Return [x, y] of the center of cell containing provided text 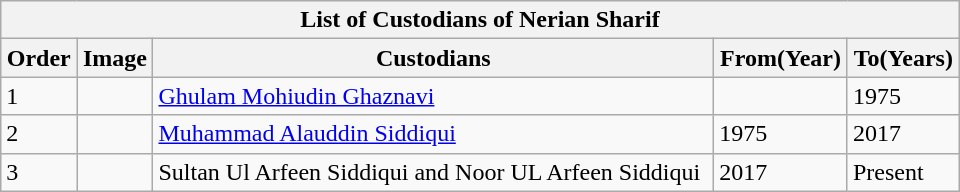
List of Custodians of Nerian Sharif [480, 20]
2 [39, 134]
To(Years) [903, 58]
Present [903, 172]
From(Year) [781, 58]
Image [115, 58]
Ghulam Mohiudin Ghaznavi [434, 96]
Order [39, 58]
1 [39, 96]
Custodians [434, 58]
3 [39, 172]
Muhammad Alauddin Siddiqui [434, 134]
Sultan Ul Arfeen Siddiqui and Noor UL Arfeen Siddiqui [434, 172]
